For the text-containing cell, return its midpoint in [x, y] coordinate format. 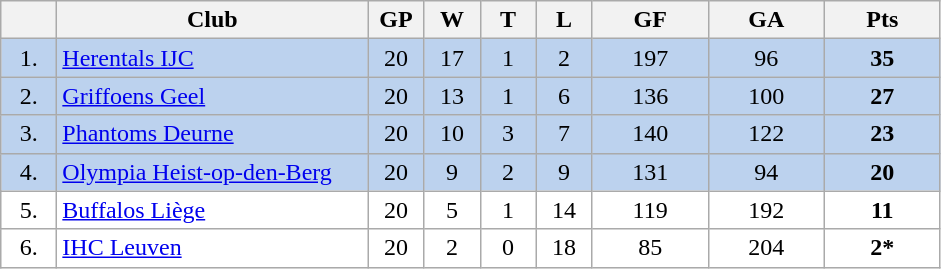
Buffalos Liège [212, 210]
GP [396, 20]
4. [29, 172]
35 [882, 58]
18 [564, 248]
100 [766, 96]
1. [29, 58]
131 [650, 172]
T [508, 20]
2* [882, 248]
Club [212, 20]
10 [452, 134]
85 [650, 248]
GF [650, 20]
6. [29, 248]
7 [564, 134]
3 [508, 134]
L [564, 20]
140 [650, 134]
W [452, 20]
197 [650, 58]
14 [564, 210]
IHC Leuven [212, 248]
5 [452, 210]
192 [766, 210]
13 [452, 96]
Olympia Heist-op-den-Berg [212, 172]
GA [766, 20]
96 [766, 58]
2. [29, 96]
94 [766, 172]
204 [766, 248]
23 [882, 134]
Phantoms Deurne [212, 134]
Pts [882, 20]
11 [882, 210]
3. [29, 134]
Griffoens Geel [212, 96]
119 [650, 210]
Herentals IJC [212, 58]
27 [882, 96]
122 [766, 134]
136 [650, 96]
6 [564, 96]
0 [508, 248]
17 [452, 58]
5. [29, 210]
